Determine the [x, y] coordinate at the center of the cell enclosing the given text.  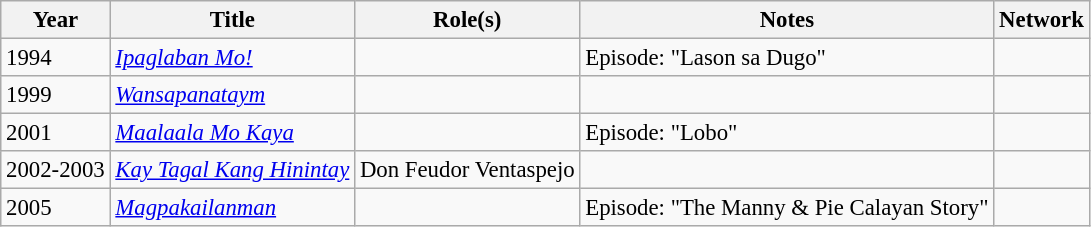
2005 [56, 208]
Episode: "Lason sa Dugo" [787, 58]
Notes [787, 20]
Episode: "The Manny & Pie Calayan Story" [787, 208]
Maalaala Mo Kaya [232, 133]
1994 [56, 58]
Role(s) [468, 20]
Network [1042, 20]
Magpakailanman [232, 208]
Don Feudor Ventaspejo [468, 170]
1999 [56, 95]
Kay Tagal Kang Hinintay [232, 170]
2002-2003 [56, 170]
Episode: "Lobo" [787, 133]
2001 [56, 133]
Ipaglaban Mo! [232, 58]
Wansapanataym [232, 95]
Year [56, 20]
Title [232, 20]
